Return (X, Y) of the center of cell containing provided text 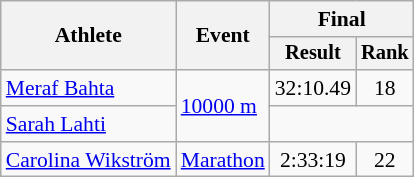
Result (313, 54)
10000 m (223, 106)
18 (385, 88)
Event (223, 36)
Rank (385, 54)
Meraf Bahta (88, 88)
Final (342, 19)
Sarah Lahti (88, 124)
32:10.49 (313, 88)
Athlete (88, 36)
